Return (x, y) of the center of cell containing provided text 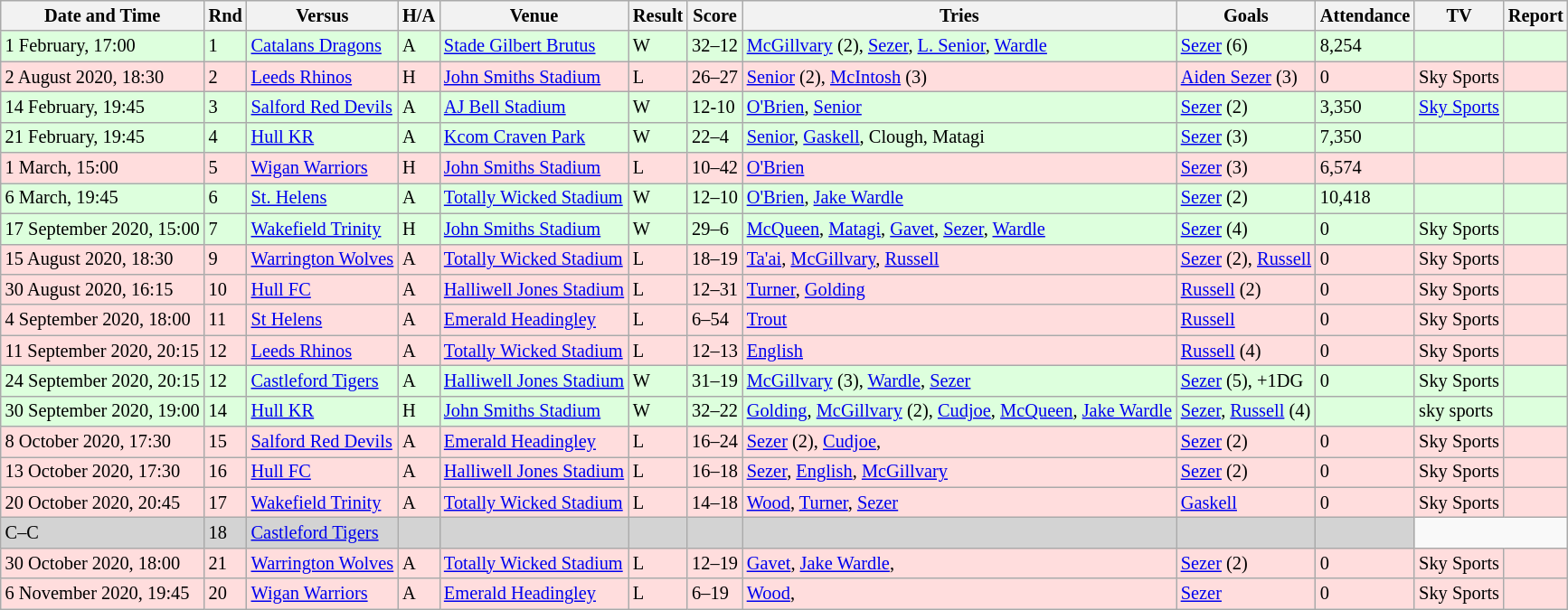
AJ Bell Stadium (534, 107)
Russell (4) (1246, 351)
Senior (2), McIntosh (3) (959, 77)
McGillvary (2), Sezer, L. Senior, Wardle (959, 46)
14 February, 19:45 (103, 107)
Sezer (2), Cudjoe, (959, 442)
16 (226, 472)
Rnd (226, 15)
O'Brien (959, 168)
17 September 2020, 15:00 (103, 229)
32–12 (714, 46)
18–19 (714, 259)
32–22 (714, 411)
15 (226, 442)
Turner, Golding (959, 289)
Sezer (2), Russell (1246, 259)
Sezer (6) (1246, 46)
21 (226, 563)
17 (226, 502)
McQueen, Matagi, Gavet, Sezer, Wardle (959, 229)
sky sports (1459, 411)
4 September 2020, 18:00 (103, 320)
10–42 (714, 168)
29–6 (714, 229)
Golding, McGillvary (2), Cudjoe, McQueen, Jake Wardle (959, 411)
Tries (959, 15)
5 (226, 168)
Sezer, English, McGillvary (959, 472)
22–4 (714, 137)
16–18 (714, 472)
2 (226, 77)
9 (226, 259)
30 August 2020, 16:15 (103, 289)
6–54 (714, 320)
12–13 (714, 351)
12-10 (714, 107)
Attendance (1365, 15)
C–C (103, 532)
30 October 2020, 18:00 (103, 563)
McGillvary (3), Wardle, Sezer (959, 380)
Wood, Turner, Sezer (959, 502)
Sezer, Russell (4) (1246, 411)
TV (1459, 15)
16–24 (714, 442)
Aiden Sezer (3) (1246, 77)
26–27 (714, 77)
12–10 (714, 198)
2 August 2020, 18:30 (103, 77)
6 March, 19:45 (103, 198)
3 (226, 107)
Wood, (959, 594)
3,350 (1365, 107)
8,254 (1365, 46)
20 October 2020, 20:45 (103, 502)
7 (226, 229)
St. Helens (322, 198)
Senior, Gaskell, Clough, Matagi (959, 137)
1 February, 17:00 (103, 46)
Report (1535, 15)
7,350 (1365, 137)
Ta'ai, McGillvary, Russell (959, 259)
10,418 (1365, 198)
Stade Gilbert Brutus (534, 46)
Score (714, 15)
St Helens (322, 320)
1 March, 15:00 (103, 168)
Catalans Dragons (322, 46)
Versus (322, 15)
6 (226, 198)
H/A (419, 15)
11 (226, 320)
15 August 2020, 18:30 (103, 259)
6,574 (1365, 168)
O'Brien, Jake Wardle (959, 198)
12–31 (714, 289)
18 (226, 532)
Result (658, 15)
30 September 2020, 19:00 (103, 411)
Sezer (1246, 594)
31–19 (714, 380)
8 October 2020, 17:30 (103, 442)
English (959, 351)
6 November 2020, 19:45 (103, 594)
13 October 2020, 17:30 (103, 472)
Sezer (4) (1246, 229)
14 (226, 411)
Gaskell (1246, 502)
14–18 (714, 502)
20 (226, 594)
10 (226, 289)
Venue (534, 15)
Russell (1246, 320)
Kcom Craven Park (534, 137)
O'Brien, Senior (959, 107)
6–19 (714, 594)
11 September 2020, 20:15 (103, 351)
21 February, 19:45 (103, 137)
4 (226, 137)
12–19 (714, 563)
Date and Time (103, 15)
Trout (959, 320)
Sezer (5), +1DG (1246, 380)
Russell (2) (1246, 289)
1 (226, 46)
Goals (1246, 15)
Gavet, Jake Wardle, (959, 563)
24 September 2020, 20:15 (103, 380)
